Return the (x, y) coordinate for the center point of the cell that contains the specified text.  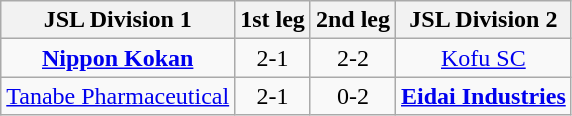
2nd leg (352, 20)
Kofu SC (483, 58)
JSL Division 2 (483, 20)
Tanabe Pharmaceutical (118, 96)
1st leg (273, 20)
0-2 (352, 96)
Nippon Kokan (118, 58)
Eidai Industries (483, 96)
JSL Division 1 (118, 20)
2-2 (352, 58)
